Return the [X, Y] coordinate for the center point of the cell that contains the specified text.  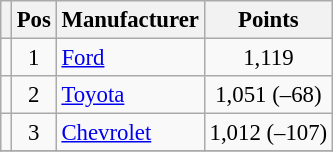
1,119 [268, 58]
Points [268, 20]
Chevrolet [130, 133]
3 [34, 133]
Toyota [130, 95]
Manufacturer [130, 20]
1,012 (–107) [268, 133]
Pos [34, 20]
1 [34, 58]
1,051 (–68) [268, 95]
Ford [130, 58]
2 [34, 95]
